Return the [X, Y] coordinate for the center point of the cell that contains the specified text.  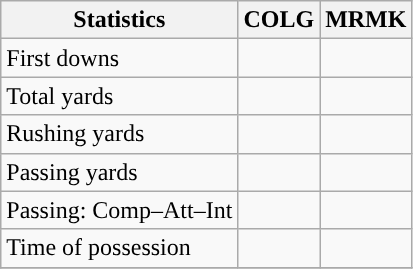
Passing: Comp–Att–Int [120, 210]
First downs [120, 58]
MRMK [366, 20]
Passing yards [120, 172]
Rushing yards [120, 134]
COLG [279, 20]
Time of possession [120, 248]
Total yards [120, 96]
Statistics [120, 20]
